Return the (x, y) coordinate for the center point of the cell that contains the specified text.  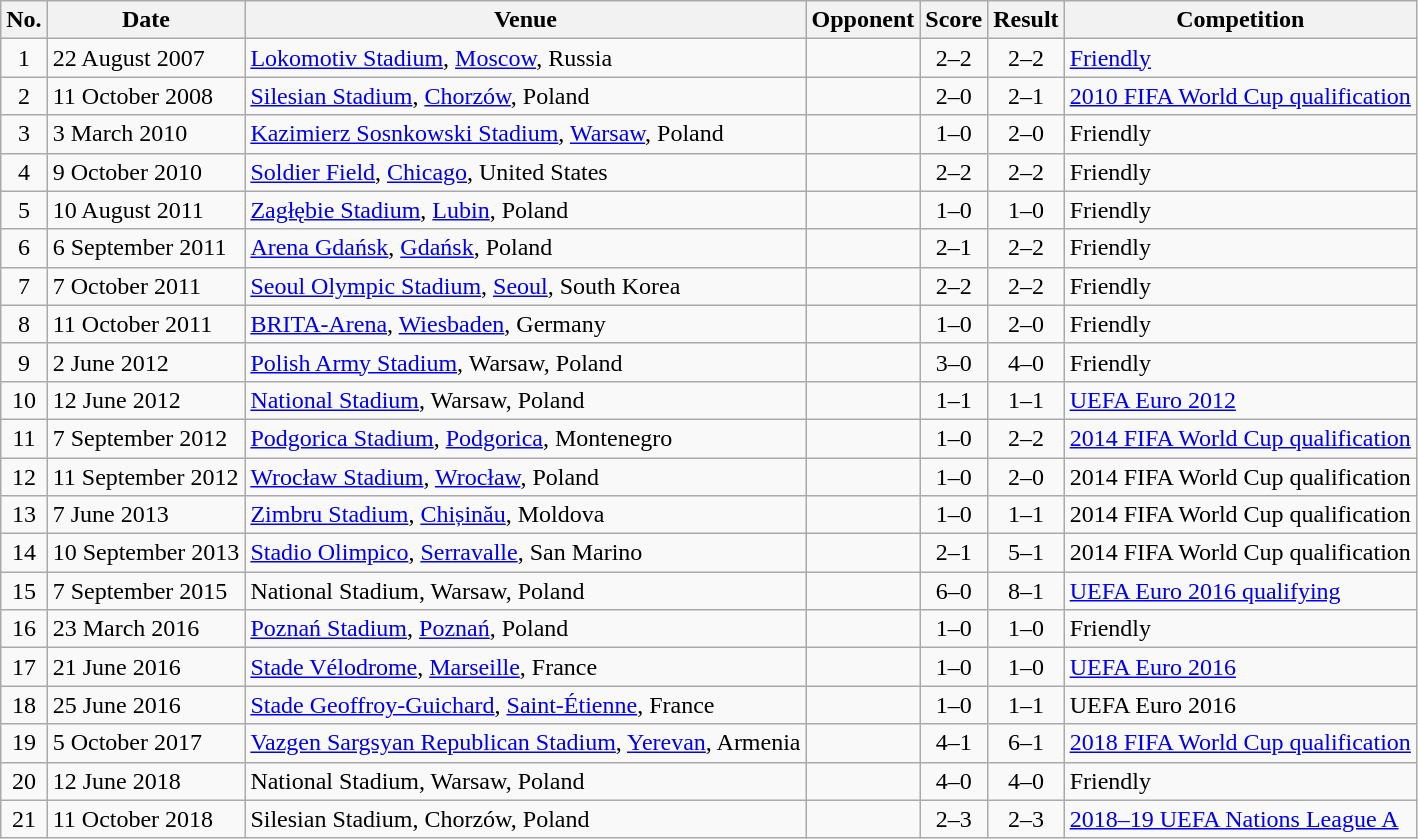
7 (24, 286)
25 June 2016 (146, 705)
11 September 2012 (146, 477)
Kazimierz Sosnkowski Stadium, Warsaw, Poland (526, 134)
11 October 2011 (146, 324)
4–1 (954, 743)
BRITA-Arena, Wiesbaden, Germany (526, 324)
6 (24, 248)
1 (24, 58)
18 (24, 705)
Wrocław Stadium, Wrocław, Poland (526, 477)
6–0 (954, 591)
3 (24, 134)
7 September 2012 (146, 438)
12 June 2012 (146, 400)
Score (954, 20)
Stade Vélodrome, Marseille, France (526, 667)
10 September 2013 (146, 553)
19 (24, 743)
Result (1026, 20)
16 (24, 629)
Podgorica Stadium, Podgorica, Montenegro (526, 438)
6 September 2011 (146, 248)
9 October 2010 (146, 172)
21 (24, 819)
17 (24, 667)
8–1 (1026, 591)
Zagłębie Stadium, Lubin, Poland (526, 210)
Soldier Field, Chicago, United States (526, 172)
Arena Gdańsk, Gdańsk, Poland (526, 248)
Date (146, 20)
12 June 2018 (146, 781)
21 June 2016 (146, 667)
22 August 2007 (146, 58)
UEFA Euro 2016 qualifying (1240, 591)
7 October 2011 (146, 286)
6–1 (1026, 743)
20 (24, 781)
5 (24, 210)
2018–19 UEFA Nations League A (1240, 819)
5 October 2017 (146, 743)
Lokomotiv Stadium, Moscow, Russia (526, 58)
11 October 2018 (146, 819)
10 August 2011 (146, 210)
7 September 2015 (146, 591)
15 (24, 591)
2010 FIFA World Cup qualification (1240, 96)
23 March 2016 (146, 629)
Competition (1240, 20)
Opponent (863, 20)
12 (24, 477)
Stadio Olimpico, Serravalle, San Marino (526, 553)
11 October 2008 (146, 96)
Poznań Stadium, Poznań, Poland (526, 629)
2 (24, 96)
UEFA Euro 2012 (1240, 400)
Zimbru Stadium, Chișinău, Moldova (526, 515)
14 (24, 553)
10 (24, 400)
Polish Army Stadium, Warsaw, Poland (526, 362)
3–0 (954, 362)
Vazgen Sargsyan Republican Stadium, Yerevan, Armenia (526, 743)
Seoul Olympic Stadium, Seoul, South Korea (526, 286)
3 March 2010 (146, 134)
8 (24, 324)
Stade Geoffroy-Guichard, Saint-Étienne, France (526, 705)
4 (24, 172)
7 June 2013 (146, 515)
9 (24, 362)
Venue (526, 20)
13 (24, 515)
2018 FIFA World Cup qualification (1240, 743)
5–1 (1026, 553)
No. (24, 20)
11 (24, 438)
2 June 2012 (146, 362)
